Output the [x, y] coordinate of the center of the cell containing the given text.  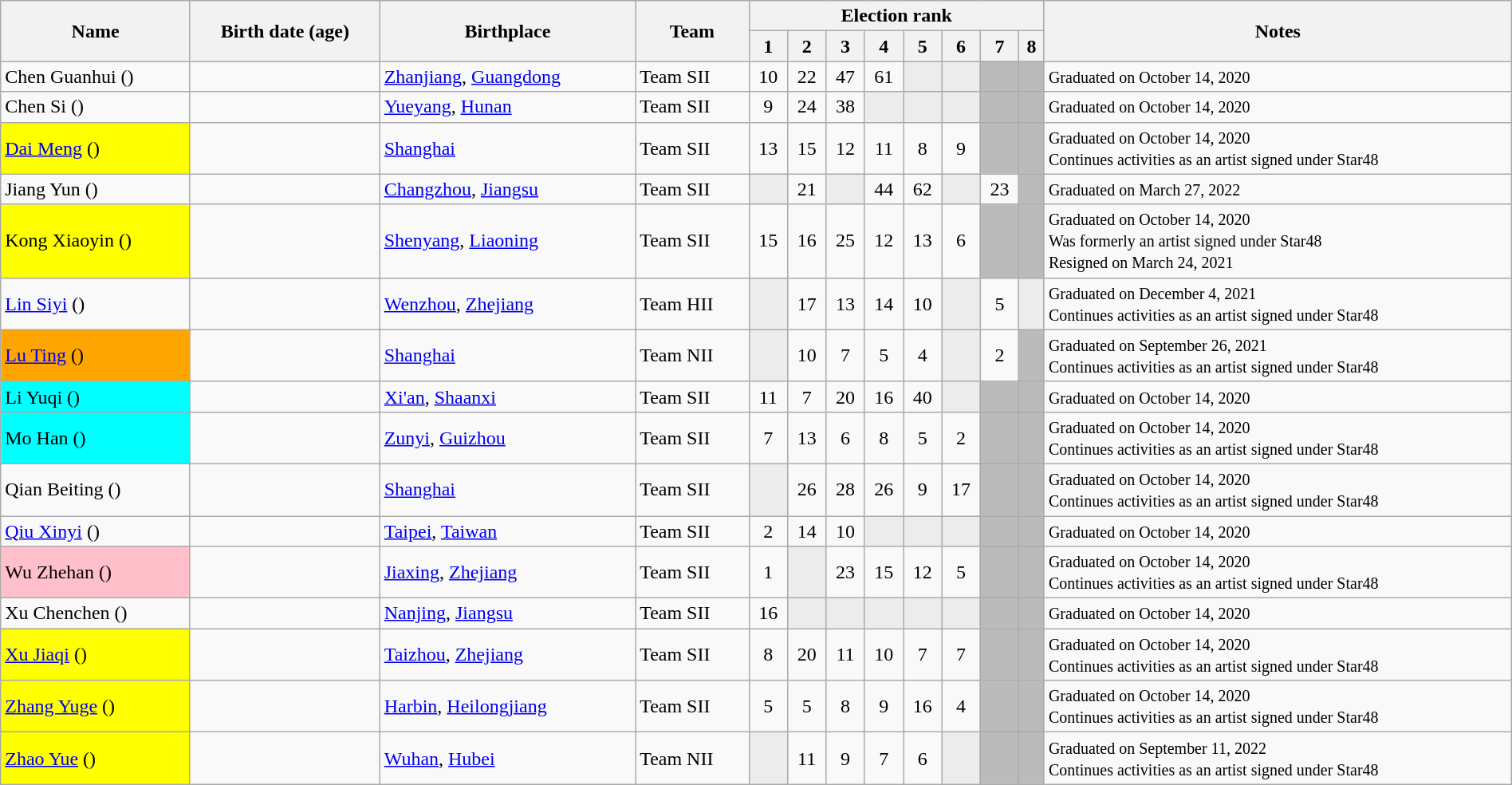
Chen Si () [96, 107]
Graduated on September 11, 2022Continues activities as an artist signed under Star48 [1278, 758]
Qian Beiting () [96, 490]
24 [806, 107]
Harbin, Heilongjiang [507, 707]
Birth date (age) [285, 31]
Xi'an, Shaanxi [507, 396]
28 [845, 490]
Team HII [692, 303]
47 [845, 77]
Qiu Xinyi () [96, 531]
3 [845, 46]
Graduated on December 4, 2021Continues activities as an artist signed under Star48 [1278, 303]
Jiaxing, Zhejiang [507, 573]
Notes [1278, 31]
Taipei, Taiwan [507, 531]
Taizhou, Zhejiang [507, 654]
Graduated on September 26, 2021Continues activities as an artist signed under Star48 [1278, 356]
Shenyang, Liaoning [507, 241]
Team [692, 31]
22 [806, 77]
Nanjing, Jiangsu [507, 613]
Zhanjiang, Guangdong [507, 77]
Xu Jiaqi () [96, 654]
Wuhan, Hubei [507, 758]
61 [884, 77]
Zhang Yuge () [96, 707]
Dai Meng () [96, 148]
44 [884, 189]
Mo Han () [96, 437]
21 [806, 189]
Graduated on March 27, 2022 [1278, 189]
Name [96, 31]
Election rank [896, 16]
Chen Guanhui () [96, 77]
Yueyang, Hunan [507, 107]
Zhao Yue () [96, 758]
Changzhou, Jiangsu [507, 189]
Kong Xiaoyin () [96, 241]
Xu Chenchen () [96, 613]
Wenzhou, Zhejiang [507, 303]
Graduated on October 14, 2020Was formerly an artist signed under Star48Resigned on March 24, 2021 [1278, 241]
Birthplace [507, 31]
Wu Zhehan () [96, 573]
25 [845, 241]
38 [845, 107]
Jiang Yun () [96, 189]
Zunyi, Guizhou [507, 437]
Lu Ting () [96, 356]
62 [923, 189]
Li Yuqi () [96, 396]
40 [923, 396]
Lin Siyi () [96, 303]
